Scan for the cell matching the given text and deliver its [X, Y] coordinate at center. 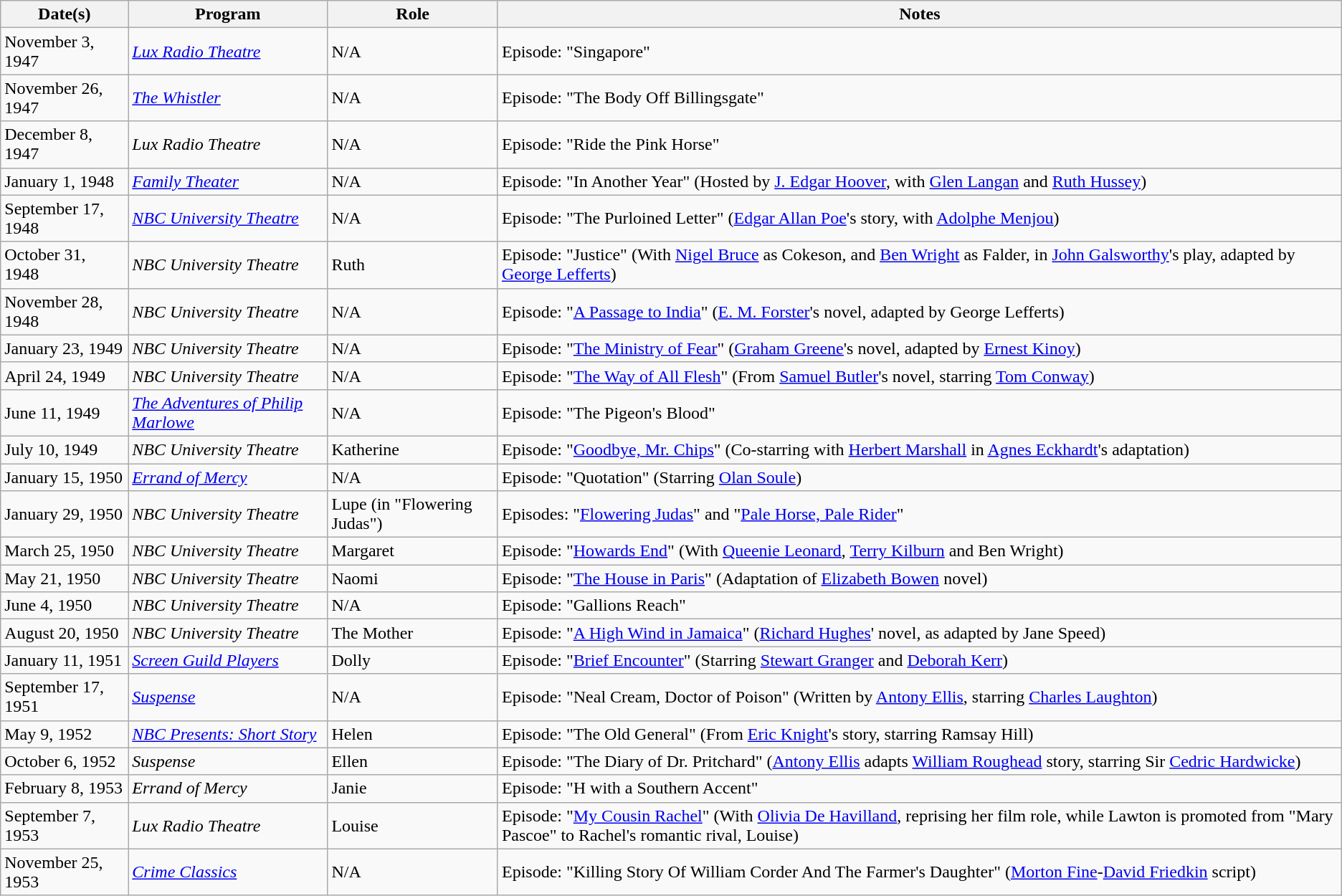
Ellen [413, 761]
November 25, 1953 [65, 872]
Episode: "In Another Year" (Hosted by J. Edgar Hoover, with Glen Langan and Ruth Hussey) [919, 181]
January 1, 1948 [65, 181]
Episode: "H with a Southern Accent" [919, 788]
Episode: "The Way of All Flesh" (From Samuel Butler's novel, starring Tom Conway) [919, 376]
Episode: "Brief Encounter" (Starring Stewart Granger and Deborah Kerr) [919, 660]
Notes [919, 14]
June 11, 1949 [65, 413]
The Adventures of Philip Marlowe [228, 413]
October 31, 1948 [65, 265]
Episode: "The Old General" (From Eric Knight's story, starring Ramsay Hill) [919, 734]
Helen [413, 734]
Margaret [413, 551]
Episode: "A High Wind in Jamaica" (Richard Hughes' novel, as adapted by Jane Speed) [919, 633]
June 4, 1950 [65, 606]
October 6, 1952 [65, 761]
Episode: "The House in Paris" (Adaptation of Elizabeth Bowen novel) [919, 578]
Crime Classics [228, 872]
NBC Presents: Short Story [228, 734]
Date(s) [65, 14]
Episode: "A Passage to India" (E. M. Forster's novel, adapted by George Lefferts) [919, 311]
Episode: "Ride the Pink Horse" [919, 145]
Episode: "The Purloined Letter" (Edgar Allan Poe's story, with Adolphe Menjou) [919, 218]
Episode: "Quotation" (Starring Olan Soule) [919, 477]
Family Theater [228, 181]
Katherine [413, 449]
April 24, 1949 [65, 376]
January 29, 1950 [65, 515]
Episode: "The Ministry of Fear" (Graham Greene's novel, adapted by Ernest Kinoy) [919, 348]
January 11, 1951 [65, 660]
Episode: "Howards End" (With Queenie Leonard, Terry Kilburn and Ben Wright) [919, 551]
Episodes: "Flowering Judas" and "Pale Horse, Pale Rider" [919, 515]
Janie [413, 788]
December 8, 1947 [65, 145]
September 7, 1953 [65, 826]
Episode: "Justice" (With Nigel Bruce as Cokeson, and Ben Wright as Falder, in John Galsworthy's play, adapted by George Lefferts) [919, 265]
Role [413, 14]
Louise [413, 826]
Screen Guild Players [228, 660]
September 17, 1948 [65, 218]
Episode: "Goodbye, Mr. Chips" (Co-starring with Herbert Marshall in Agnes Eckhardt's adaptation) [919, 449]
August 20, 1950 [65, 633]
Lupe (in "Flowering Judas") [413, 515]
February 8, 1953 [65, 788]
Program [228, 14]
Episode: "The Body Off Billingsgate" [919, 97]
July 10, 1949 [65, 449]
November 3, 1947 [65, 52]
Episode: "Neal Cream, Doctor of Poison" (Written by Antony Ellis, starring Charles Laughton) [919, 697]
May 9, 1952 [65, 734]
Episode: "Killing Story Of William Corder And The Farmer's Daughter" (Morton Fine-David Friedkin script) [919, 872]
May 21, 1950 [65, 578]
Dolly [413, 660]
Episode: "The Pigeon's Blood" [919, 413]
March 25, 1950 [65, 551]
January 23, 1949 [65, 348]
November 26, 1947 [65, 97]
The Whistler [228, 97]
Naomi [413, 578]
November 28, 1948 [65, 311]
Episode: "The Diary of Dr. Pritchard" (Antony Ellis adapts William Roughead story, starring Sir Cedric Hardwicke) [919, 761]
Ruth [413, 265]
Episode: "Singapore" [919, 52]
January 15, 1950 [65, 477]
The Mother [413, 633]
Episode: "Gallions Reach" [919, 606]
September 17, 1951 [65, 697]
